Scan for the cell matching the given text and deliver its [X, Y] coordinate at center. 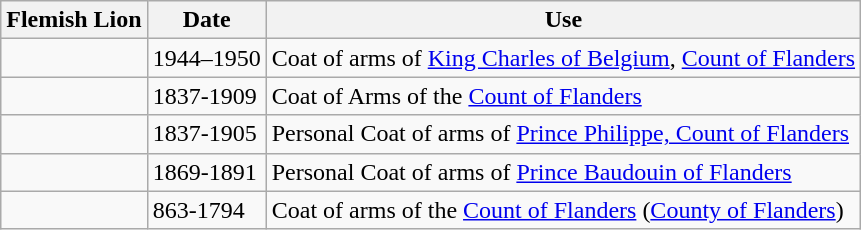
Date [206, 20]
Coat of arms of King Charles of Belgium, Count of Flanders [563, 58]
Use [563, 20]
1837-1909 [206, 96]
Personal Coat of arms of Prince Baudouin of Flanders [563, 172]
1944–1950 [206, 58]
1837-1905 [206, 134]
Personal Coat of arms of Prince Philippe, Count of Flanders [563, 134]
Coat of Arms of the Count of Flanders [563, 96]
Coat of arms of the Count of Flanders (County of Flanders) [563, 210]
863-1794 [206, 210]
1869-1891 [206, 172]
Flemish Lion [74, 20]
